For the text-containing cell, return its midpoint in [x, y] coordinate format. 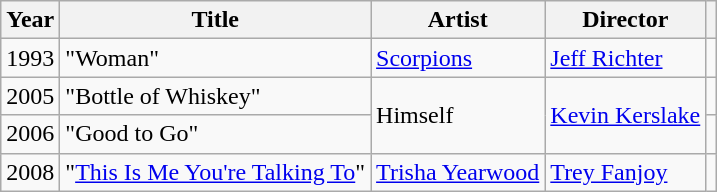
1993 [30, 58]
Trisha Yearwood [458, 172]
"Bottle of Whiskey" [216, 96]
Title [216, 20]
"Good to Go" [216, 134]
Kevin Kerslake [626, 115]
"Woman" [216, 58]
Director [626, 20]
"This Is Me You're Talking To" [216, 172]
Year [30, 20]
2005 [30, 96]
Jeff Richter [626, 58]
2008 [30, 172]
Trey Fanjoy [626, 172]
2006 [30, 134]
Artist [458, 20]
Himself [458, 115]
Scorpions [458, 58]
